For the text-containing cell, return its midpoint in [X, Y] coordinate format. 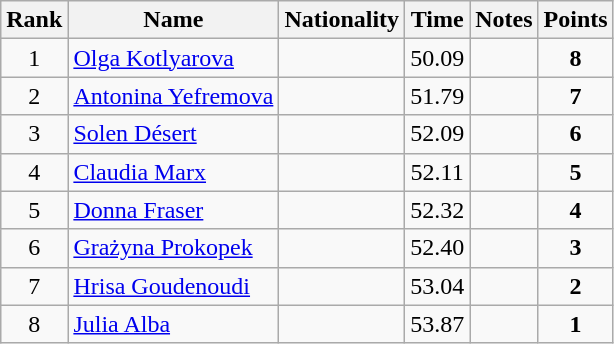
Time [438, 20]
53.87 [438, 324]
Julia Alba [174, 324]
Points [576, 20]
Claudia Marx [174, 172]
Grażyna Prokopek [174, 248]
51.79 [438, 96]
50.09 [438, 58]
Antonina Yefremova [174, 96]
53.04 [438, 286]
Solen Désert [174, 134]
Hrisa Goudenoudi [174, 286]
Nationality [342, 20]
Olga Kotlyarova [174, 58]
52.40 [438, 248]
Name [174, 20]
Notes [504, 20]
Rank [34, 20]
52.11 [438, 172]
52.32 [438, 210]
Donna Fraser [174, 210]
52.09 [438, 134]
